Return the [x, y] coordinate for the center point of the cell that contains the specified text.  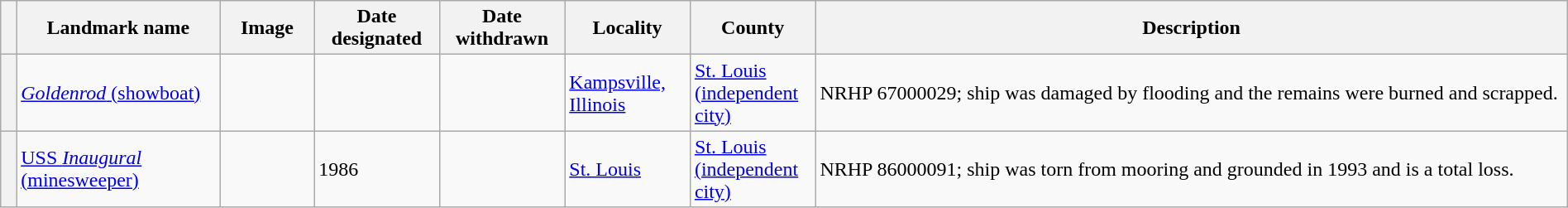
Goldenrod (showboat) [118, 93]
Date withdrawn [502, 28]
St. Louis [628, 169]
Date designated [377, 28]
Description [1191, 28]
Image [267, 28]
Locality [628, 28]
1986 [377, 169]
County [753, 28]
NRHP 86000091; ship was torn from mooring and grounded in 1993 and is a total loss. [1191, 169]
Kampsville, Illinois [628, 93]
NRHP 67000029; ship was damaged by flooding and the remains were burned and scrapped. [1191, 93]
USS Inaugural (minesweeper) [118, 169]
Landmark name [118, 28]
